Extract the [X, Y] coordinate from the center of the cell holding the provided text.  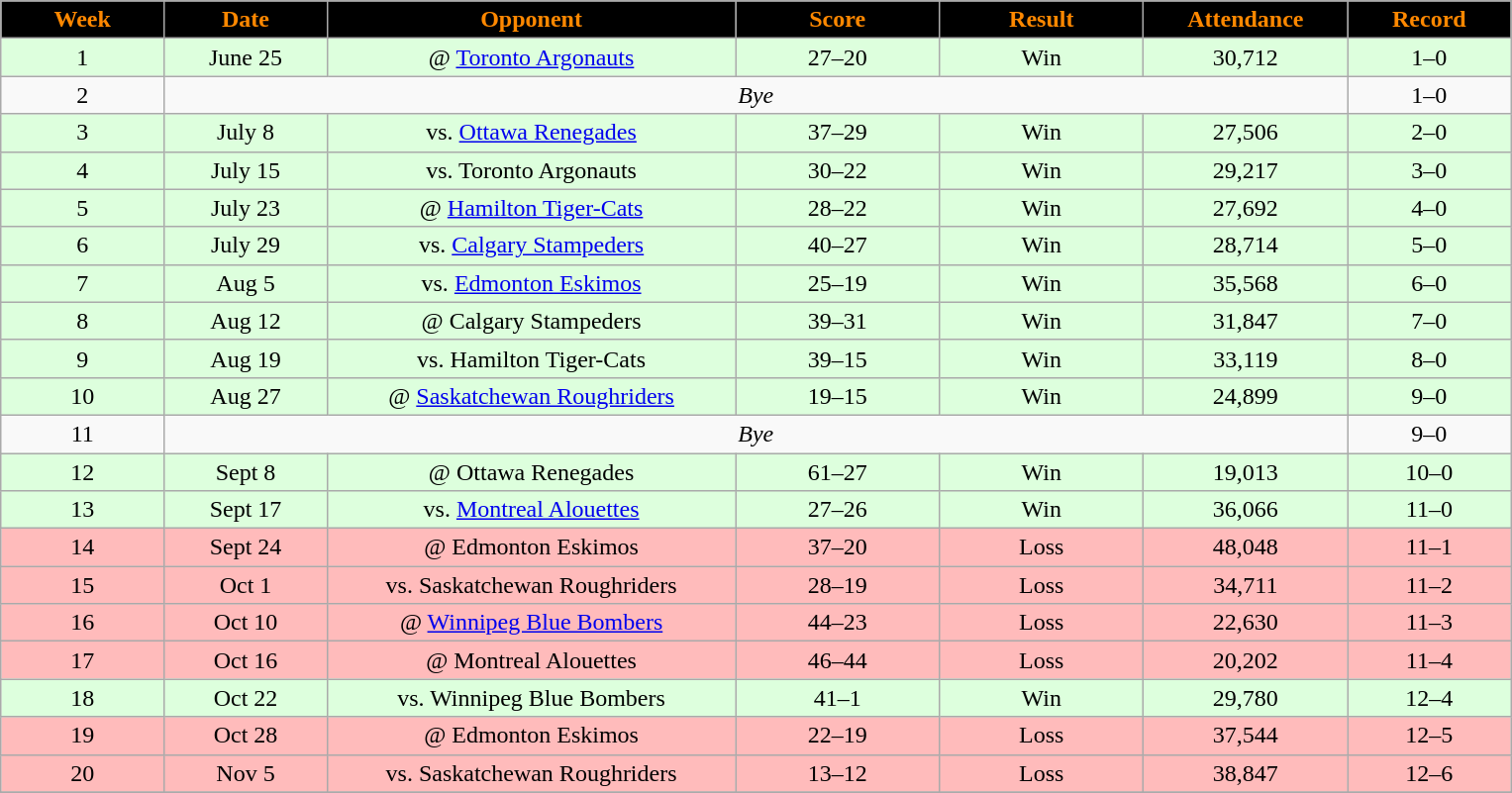
3–0 [1430, 170]
37–20 [838, 547]
Record [1430, 20]
12–5 [1430, 736]
22,630 [1246, 623]
11–1 [1430, 547]
29,217 [1246, 170]
July 23 [246, 208]
36,066 [1246, 510]
11–2 [1430, 585]
@ Toronto Argonauts [531, 57]
June 25 [246, 57]
Sept 17 [246, 510]
Result [1042, 20]
18 [83, 698]
Oct 10 [246, 623]
27–20 [838, 57]
12–6 [1430, 773]
Aug 5 [246, 283]
8–0 [1430, 358]
11 [83, 434]
25–19 [838, 283]
38,847 [1246, 773]
4 [83, 170]
6–0 [1430, 283]
July 15 [246, 170]
July 29 [246, 246]
22–19 [838, 736]
30–22 [838, 170]
37–29 [838, 133]
10–0 [1430, 472]
Sept 8 [246, 472]
Oct 28 [246, 736]
15 [83, 585]
3 [83, 133]
Score [838, 20]
31,847 [1246, 321]
30,712 [1246, 57]
28–22 [838, 208]
8 [83, 321]
39–15 [838, 358]
19 [83, 736]
@ Calgary Stampeders [531, 321]
39–31 [838, 321]
vs. Hamilton Tiger-Cats [531, 358]
5 [83, 208]
44–23 [838, 623]
16 [83, 623]
@ Ottawa Renegades [531, 472]
Attendance [1246, 20]
Oct 22 [246, 698]
Aug 19 [246, 358]
vs. Montreal Alouettes [531, 510]
10 [83, 396]
11–4 [1430, 660]
28–19 [838, 585]
Aug 27 [246, 396]
13–12 [838, 773]
@ Winnipeg Blue Bombers [531, 623]
@ Hamilton Tiger-Cats [531, 208]
Nov 5 [246, 773]
Oct 1 [246, 585]
vs. Toronto Argonauts [531, 170]
vs. Calgary Stampeders [531, 246]
35,568 [1246, 283]
13 [83, 510]
Sept 24 [246, 547]
5–0 [1430, 246]
@ Saskatchewan Roughriders [531, 396]
48,048 [1246, 547]
19,013 [1246, 472]
2 [83, 95]
17 [83, 660]
6 [83, 246]
Date [246, 20]
2–0 [1430, 133]
40–27 [838, 246]
27,692 [1246, 208]
vs. Ottawa Renegades [531, 133]
29,780 [1246, 698]
14 [83, 547]
28,714 [1246, 246]
9 [83, 358]
Week [83, 20]
27–26 [838, 510]
11–3 [1430, 623]
11–0 [1430, 510]
July 8 [246, 133]
20 [83, 773]
46–44 [838, 660]
41–1 [838, 698]
19–15 [838, 396]
vs. Winnipeg Blue Bombers [531, 698]
1 [83, 57]
27,506 [1246, 133]
7 [83, 283]
20,202 [1246, 660]
Oct 16 [246, 660]
7–0 [1430, 321]
Aug 12 [246, 321]
Opponent [531, 20]
24,899 [1246, 396]
61–27 [838, 472]
33,119 [1246, 358]
12 [83, 472]
4–0 [1430, 208]
12–4 [1430, 698]
34,711 [1246, 585]
37,544 [1246, 736]
@ Montreal Alouettes [531, 660]
vs. Edmonton Eskimos [531, 283]
